Scan for the cell matching the given text and deliver its (x, y) coordinate at center. 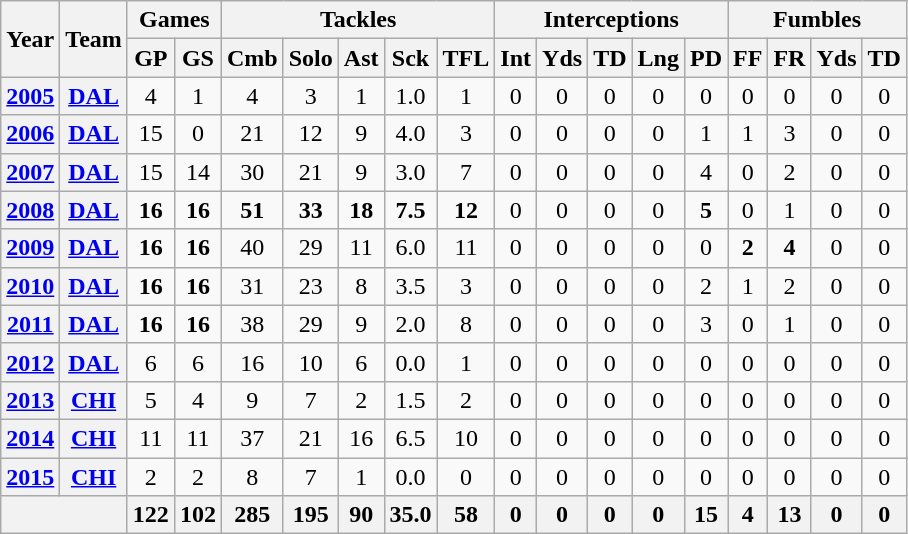
1.5 (410, 400)
FR (790, 58)
37 (252, 438)
58 (466, 515)
Year (30, 39)
30 (252, 172)
2014 (30, 438)
6.0 (410, 248)
51 (252, 210)
Fumbles (818, 20)
2015 (30, 477)
Team (94, 39)
7.5 (410, 210)
13 (790, 515)
33 (310, 210)
2005 (30, 96)
Interceptions (612, 20)
35.0 (410, 515)
6.5 (410, 438)
FF (748, 58)
2009 (30, 248)
GS (198, 58)
90 (361, 515)
TFL (466, 58)
31 (252, 286)
Int (516, 58)
4.0 (410, 134)
2011 (30, 324)
38 (252, 324)
3.0 (410, 172)
PD (706, 58)
195 (310, 515)
122 (150, 515)
285 (252, 515)
Cmb (252, 58)
GP (150, 58)
102 (198, 515)
Sck (410, 58)
Solo (310, 58)
40 (252, 248)
Ast (361, 58)
Games (174, 20)
2012 (30, 362)
14 (198, 172)
2006 (30, 134)
2007 (30, 172)
Tackles (358, 20)
2010 (30, 286)
2008 (30, 210)
1.0 (410, 96)
2.0 (410, 324)
23 (310, 286)
18 (361, 210)
3.5 (410, 286)
2013 (30, 400)
Lng (658, 58)
